Identify which cell holds the provided text, then report its (x, y) central coordinate. 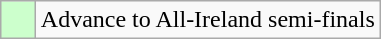
Advance to All-Ireland semi-finals (208, 20)
